Locate the cell with the specified text and output its (x, y) center coordinate. 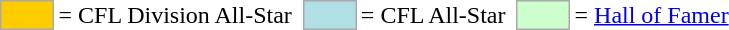
= CFL Division All-Star (175, 15)
= CFL All-Star (433, 15)
